Capture the cell that displays the provided text and extract its [X, Y] central coordinate. 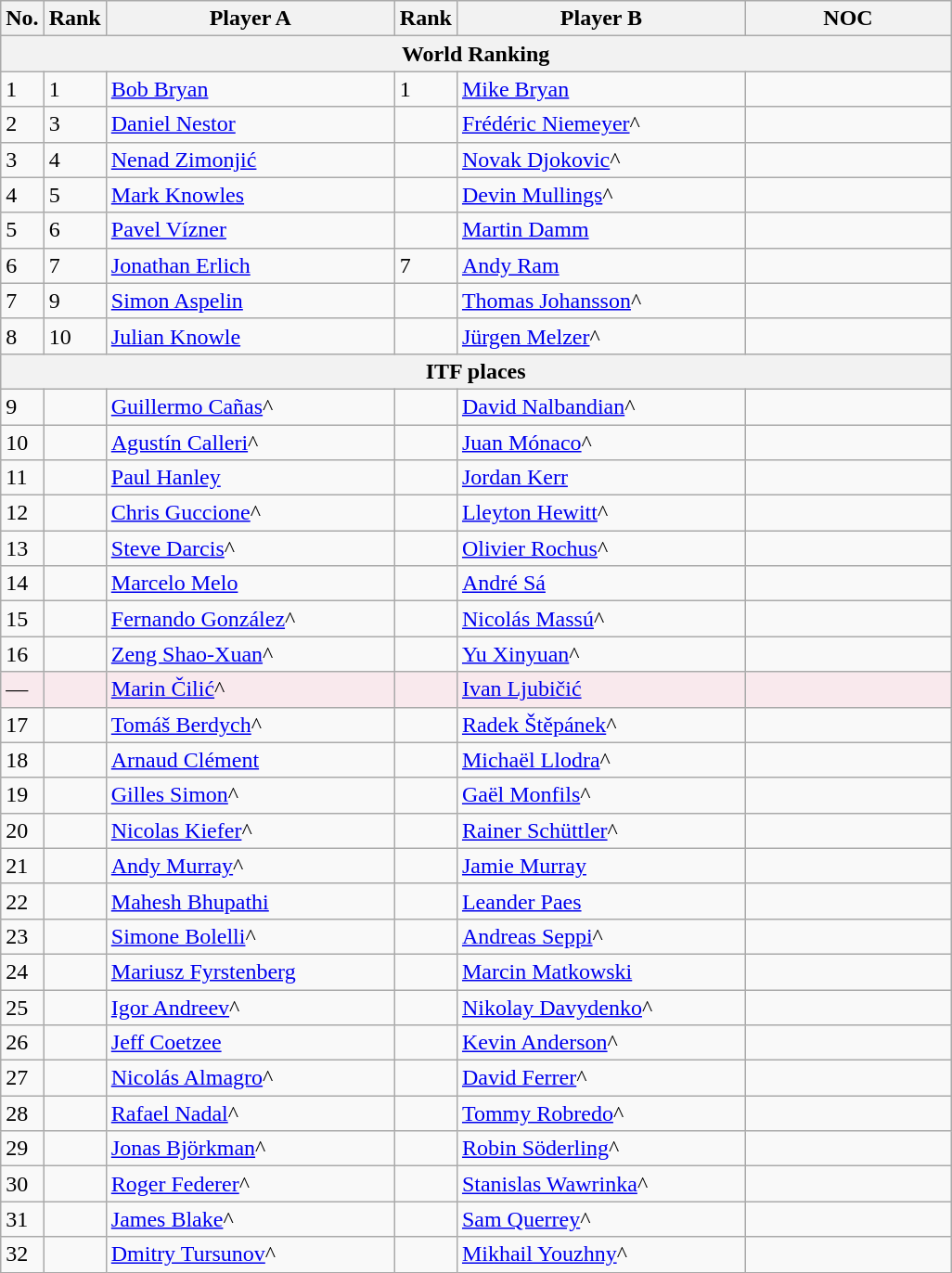
Ivan Ljubičić [601, 689]
Yu Xinyuan^ [601, 654]
Nenad Zimonjić [251, 160]
— [22, 689]
Juan Mónaco^ [601, 443]
20 [22, 830]
Lleyton Hewitt^ [601, 513]
David Nalbandian^ [601, 406]
Kevin Anderson^ [601, 1043]
Guillermo Cañas^ [251, 406]
18 [22, 760]
15 [22, 619]
World Ranking [476, 54]
Olivier Rochus^ [601, 548]
Jürgen Melzer^ [601, 336]
Mikhail Youzhny^ [601, 1254]
Robin Söderling^ [601, 1149]
Martin Damm [601, 230]
31 [22, 1219]
8 [22, 336]
32 [22, 1254]
Marin Čilić^ [251, 689]
Devin Mullings^ [601, 195]
Thomas Johansson^ [601, 301]
Fernando González^ [251, 619]
Paul Hanley [251, 478]
Roger Federer^ [251, 1184]
Player A [251, 19]
Andreas Seppi^ [601, 936]
Simone Bolelli^ [251, 936]
Radek Štěpánek^ [601, 725]
Mahesh Bhupathi [251, 901]
28 [22, 1113]
14 [22, 584]
24 [22, 971]
Frédéric Niemeyer^ [601, 124]
29 [22, 1149]
Pavel Vízner [251, 230]
23 [22, 936]
Mariusz Fyrstenberg [251, 971]
James Blake^ [251, 1219]
Jeff Coetzee [251, 1043]
13 [22, 548]
26 [22, 1043]
Andy Ram [601, 265]
19 [22, 795]
Mike Bryan [601, 89]
Rafael Nadal^ [251, 1113]
Michaël Llodra^ [601, 760]
Jonathan Erlich [251, 265]
Sam Querrey^ [601, 1219]
Nicolás Almagro^ [251, 1078]
Chris Guccione^ [251, 513]
Daniel Nestor [251, 124]
22 [22, 901]
Steve Darcis^ [251, 548]
No. [22, 19]
Igor Andreev^ [251, 1007]
David Ferrer^ [601, 1078]
André Sá [601, 584]
Andy Murray^ [251, 866]
Gilles Simon^ [251, 795]
Stanislas Wawrinka^ [601, 1184]
Nicolas Kiefer^ [251, 830]
Dmitry Tursunov^ [251, 1254]
16 [22, 654]
Tomáš Berdych^ [251, 725]
Simon Aspelin [251, 301]
2 [22, 124]
Bob Bryan [251, 89]
Agustín Calleri^ [251, 443]
Jamie Murray [601, 866]
Leander Paes [601, 901]
25 [22, 1007]
Mark Knowles [251, 195]
Arnaud Clément [251, 760]
Julian Knowle [251, 336]
30 [22, 1184]
12 [22, 513]
Nikolay Davydenko^ [601, 1007]
Marcin Matkowski [601, 971]
11 [22, 478]
Marcelo Melo [251, 584]
17 [22, 725]
ITF places [476, 371]
Jordan Kerr [601, 478]
Tommy Robredo^ [601, 1113]
NOC [848, 19]
Zeng Shao-Xuan^ [251, 654]
27 [22, 1078]
Novak Djokovic^ [601, 160]
Jonas Björkman^ [251, 1149]
Gaël Monfils^ [601, 795]
Nicolás Massú^ [601, 619]
Rainer Schüttler^ [601, 830]
Player B [601, 19]
21 [22, 866]
